Extract the (X, Y) coordinate from the center of the cell holding the provided text.  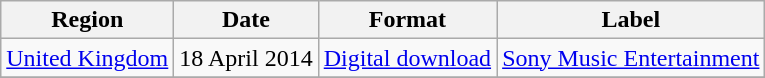
Format (407, 20)
Region (88, 20)
18 April 2014 (246, 58)
United Kingdom (88, 58)
Label (631, 20)
Digital download (407, 58)
Date (246, 20)
Sony Music Entertainment (631, 58)
